Provide the (x, y) coordinate of the cell's center where the given text is located.  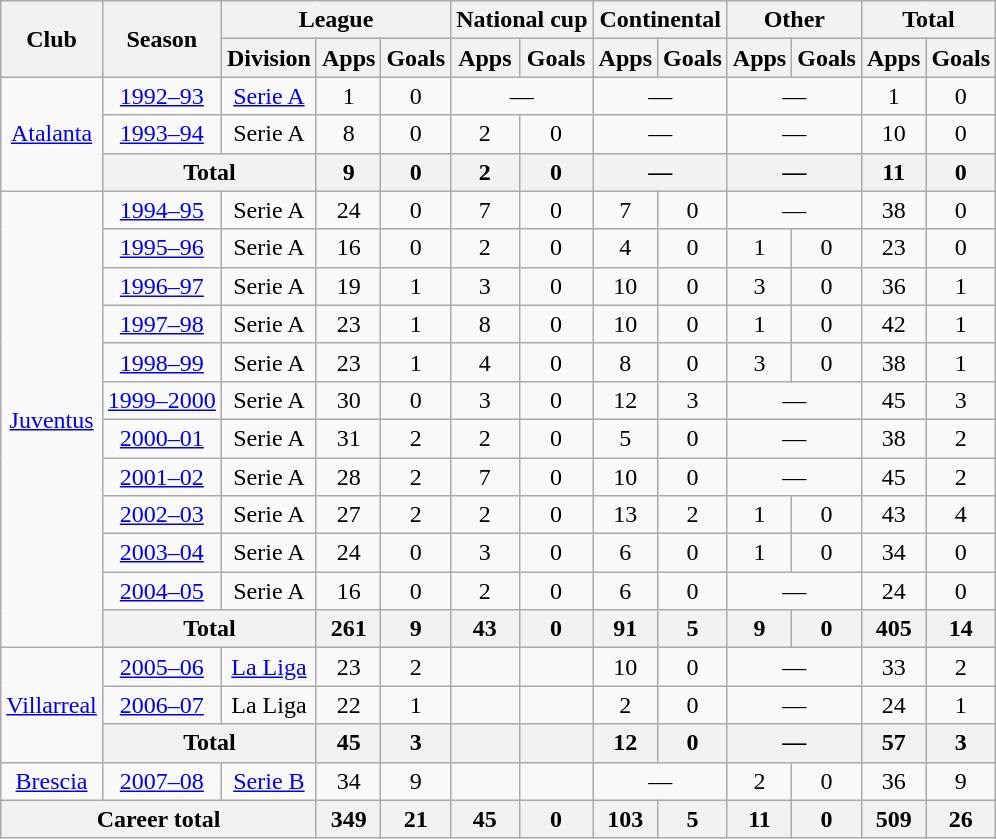
13 (625, 515)
57 (893, 743)
2006–07 (162, 705)
31 (348, 438)
2005–06 (162, 667)
91 (625, 629)
Brescia (52, 781)
27 (348, 515)
2002–03 (162, 515)
21 (416, 819)
509 (893, 819)
14 (961, 629)
22 (348, 705)
1995–96 (162, 248)
1997–98 (162, 324)
2001–02 (162, 477)
1994–95 (162, 210)
Club (52, 39)
30 (348, 400)
Season (162, 39)
28 (348, 477)
League (336, 20)
Serie B (268, 781)
103 (625, 819)
349 (348, 819)
33 (893, 667)
1996–97 (162, 286)
Continental (660, 20)
1998–99 (162, 362)
Atalanta (52, 134)
19 (348, 286)
42 (893, 324)
2007–08 (162, 781)
2004–05 (162, 591)
26 (961, 819)
Juventus (52, 420)
405 (893, 629)
Villarreal (52, 705)
Career total (159, 819)
1993–94 (162, 134)
261 (348, 629)
Other (794, 20)
1999–2000 (162, 400)
2003–04 (162, 553)
Division (268, 58)
National cup (522, 20)
2000–01 (162, 438)
1992–93 (162, 96)
